Output the (X, Y) coordinate of the center of the cell containing the given text.  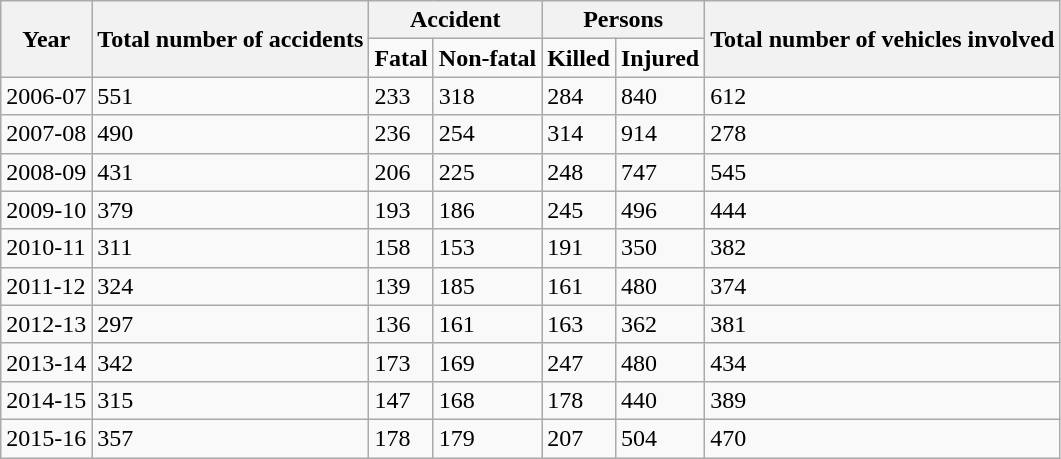
Total number of accidents (230, 39)
191 (579, 248)
139 (401, 286)
2007-08 (46, 134)
914 (660, 134)
Injured (660, 58)
185 (487, 286)
342 (230, 362)
2014-15 (46, 400)
840 (660, 96)
431 (230, 172)
362 (660, 324)
612 (882, 96)
490 (230, 134)
324 (230, 286)
311 (230, 248)
381 (882, 324)
551 (230, 96)
318 (487, 96)
379 (230, 210)
434 (882, 362)
Non-fatal (487, 58)
350 (660, 248)
470 (882, 438)
382 (882, 248)
173 (401, 362)
233 (401, 96)
496 (660, 210)
186 (487, 210)
248 (579, 172)
284 (579, 96)
225 (487, 172)
245 (579, 210)
2015-16 (46, 438)
2013-14 (46, 362)
444 (882, 210)
2010-11 (46, 248)
315 (230, 400)
236 (401, 134)
278 (882, 134)
314 (579, 134)
Fatal (401, 58)
Killed (579, 58)
Total number of vehicles involved (882, 39)
297 (230, 324)
374 (882, 286)
153 (487, 248)
2008-09 (46, 172)
2009-10 (46, 210)
169 (487, 362)
168 (487, 400)
247 (579, 362)
2012-13 (46, 324)
Persons (624, 20)
Year (46, 39)
206 (401, 172)
Accident (456, 20)
2006-07 (46, 96)
254 (487, 134)
179 (487, 438)
136 (401, 324)
207 (579, 438)
158 (401, 248)
2011-12 (46, 286)
545 (882, 172)
747 (660, 172)
163 (579, 324)
504 (660, 438)
193 (401, 210)
147 (401, 400)
440 (660, 400)
357 (230, 438)
389 (882, 400)
